Pinpoint the cell where the given text exists, returning its [X, Y] midpoint coordinate. 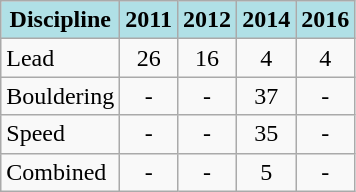
Bouldering [60, 96]
2014 [266, 20]
2011 [149, 20]
Speed [60, 134]
Lead [60, 58]
16 [208, 58]
Combined [60, 172]
5 [266, 172]
35 [266, 134]
2012 [208, 20]
37 [266, 96]
Discipline [60, 20]
26 [149, 58]
2016 [326, 20]
